Locate the cell with the specified text and output its [x, y] center coordinate. 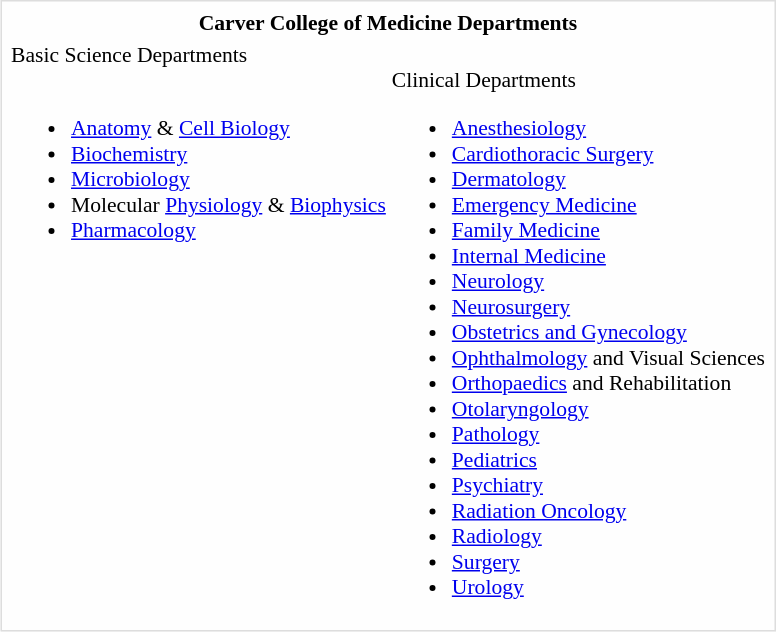
Basic Science DepartmentsAnatomy & Cell BiologyBiochemistryMicrobiologyMolecular Physiology & BiophysicsPharmacology [199, 332]
Carver College of Medicine Departments [388, 24]
